Determine the [x, y] coordinate at the center of the cell enclosing the given text.  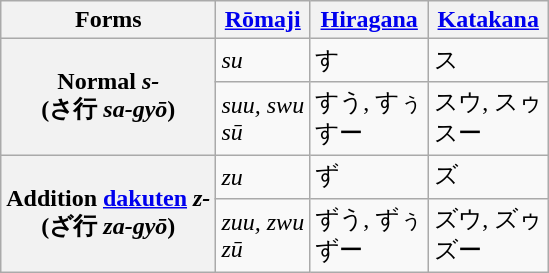
ス [488, 60]
Hiragana [370, 20]
す [370, 60]
ず [370, 176]
スウ, スゥスー [488, 118]
Forms [108, 20]
suu, swusū [263, 118]
ズウ, ズゥズー [488, 235]
Katakana [488, 20]
ズ [488, 176]
zuu, zwuzū [263, 235]
zu [263, 176]
ずう, ずぅずー [370, 235]
Rōmaji [263, 20]
すう, すぅすー [370, 118]
Addition dakuten z-(ざ行 za-gyō) [108, 214]
Normal s-(さ行 sa-gyō) [108, 98]
su [263, 60]
